Search for the cell housing the specified text and yield its [X, Y] center coordinate. 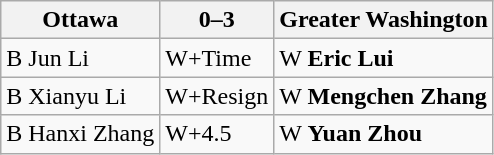
W+Time [217, 58]
W Eric Lui [384, 58]
W Yuan Zhou [384, 134]
W+Resign [217, 96]
B Jun Li [80, 58]
0–3 [217, 20]
Ottawa [80, 20]
W Mengchen Zhang [384, 96]
B Xianyu Li [80, 96]
B Hanxi Zhang [80, 134]
W+4.5 [217, 134]
Greater Washington [384, 20]
